For the text-containing cell, return its midpoint in [X, Y] coordinate format. 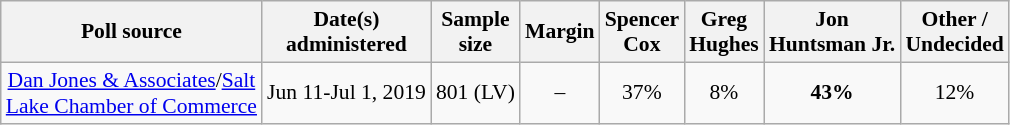
Dan Jones & Associates/SaltLake Chamber of Commerce [132, 92]
JonHuntsman Jr. [832, 32]
Date(s)administered [346, 32]
Other /Undecided [954, 32]
Poll source [132, 32]
SpencerCox [642, 32]
12% [954, 92]
– [560, 92]
Jun 11-Jul 1, 2019 [346, 92]
GregHughes [724, 32]
43% [832, 92]
801 (LV) [476, 92]
Samplesize [476, 32]
Margin [560, 32]
8% [724, 92]
37% [642, 92]
